Detect which cell encompasses the target text, then output its (X, Y) center coordinate. 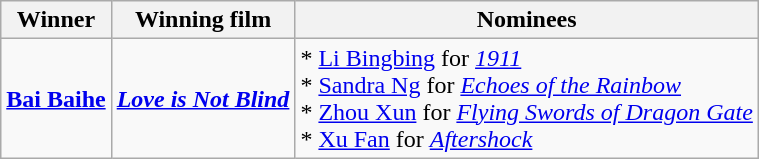
Winning film (203, 20)
Love is Not Blind (203, 98)
Nominees (526, 20)
* Li Bingbing for 1911 * Sandra Ng for Echoes of the Rainbow * Zhou Xun for Flying Swords of Dragon Gate * Xu Fan for Aftershock (526, 98)
Bai Baihe (56, 98)
Winner (56, 20)
